Extract the (X, Y) coordinate from the center of the cell holding the provided text.  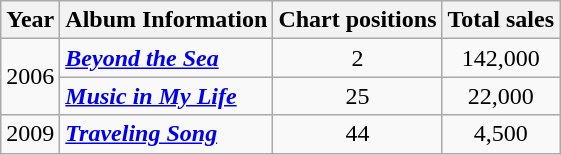
Music in My Life (166, 96)
22,000 (501, 96)
Beyond the Sea (166, 58)
2009 (30, 134)
2 (358, 58)
Traveling Song (166, 134)
Album Information (166, 20)
Year (30, 20)
25 (358, 96)
4,500 (501, 134)
Total sales (501, 20)
142,000 (501, 58)
44 (358, 134)
Chart positions (358, 20)
2006 (30, 77)
